Scan for the cell matching the given text and deliver its [x, y] coordinate at center. 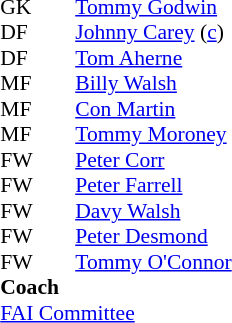
Billy Walsh [153, 83]
Tommy O'Connor [153, 262]
Peter Desmond [153, 237]
Davy Walsh [153, 211]
Tom Aherne [153, 58]
Con Martin [153, 109]
Peter Corr [153, 160]
Johnny Carey (c) [153, 33]
Coach [116, 287]
Tommy Moroney [153, 135]
Peter Farrell [153, 185]
